Capture the cell that displays the provided text and extract its [x, y] central coordinate. 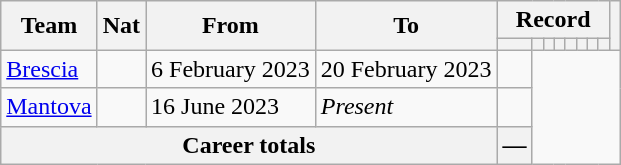
Career totals [249, 145]
— [514, 145]
Mantova [49, 107]
20 February 2023 [406, 69]
Nat [121, 26]
To [406, 26]
From [231, 26]
16 June 2023 [231, 107]
Brescia [49, 69]
Record [553, 20]
Present [406, 107]
Team [49, 26]
6 February 2023 [231, 69]
